Extract the [X, Y] coordinate from the center of the cell holding the provided text.  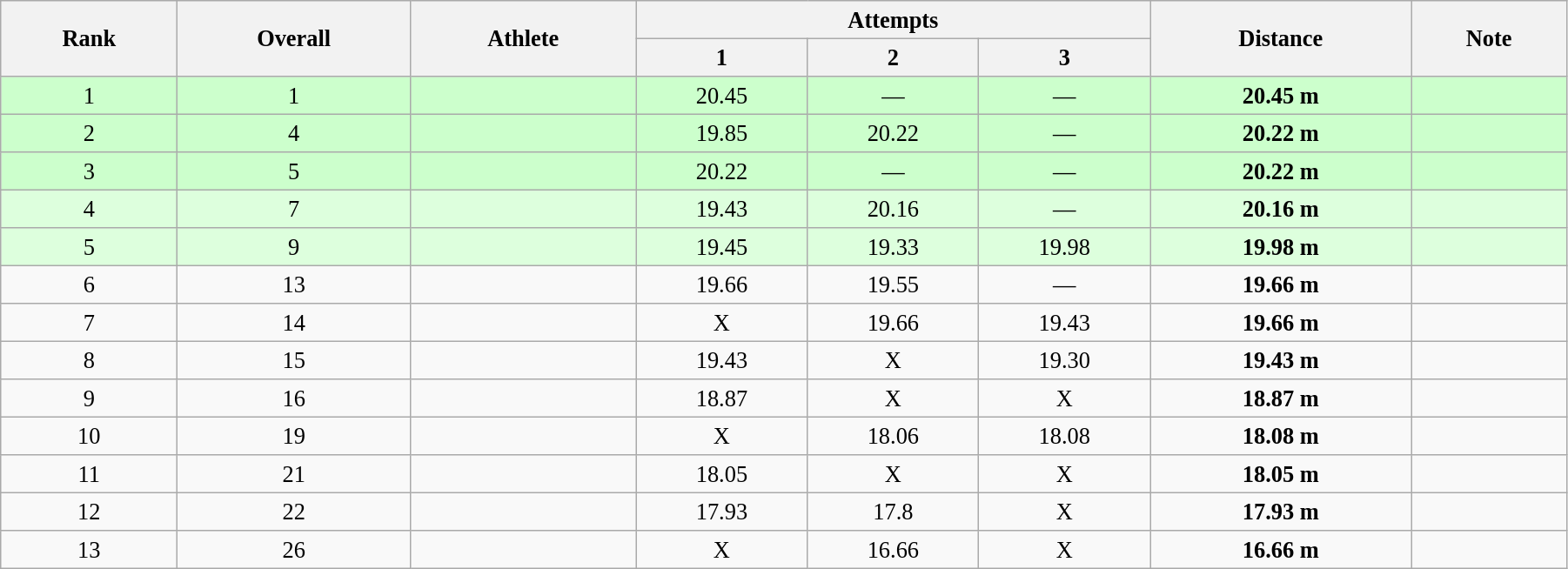
Athlete [522, 38]
16 [294, 398]
18.87 m [1281, 398]
19.98 [1065, 247]
20.16 [893, 209]
20.45 [722, 95]
19.33 [893, 247]
18.06 [893, 436]
26 [294, 550]
22 [294, 512]
17.93 m [1281, 512]
19.85 [722, 133]
12 [89, 512]
18.87 [722, 398]
18.08 [1065, 436]
Overall [294, 38]
17.93 [722, 512]
11 [89, 474]
19.43 m [1281, 360]
16.66 m [1281, 550]
18.05 m [1281, 474]
16.66 [893, 550]
20.16 m [1281, 209]
21 [294, 474]
17.8 [893, 512]
Attempts [893, 19]
15 [294, 360]
19.45 [722, 247]
20.45 m [1281, 95]
19.98 m [1281, 247]
14 [294, 323]
10 [89, 436]
19 [294, 436]
Rank [89, 38]
18.08 m [1281, 436]
18.05 [722, 474]
19.30 [1065, 360]
6 [89, 284]
8 [89, 360]
Note [1490, 38]
19.55 [893, 284]
Distance [1281, 38]
